Return the [x, y] coordinate for the center point of the cell that contains the specified text.  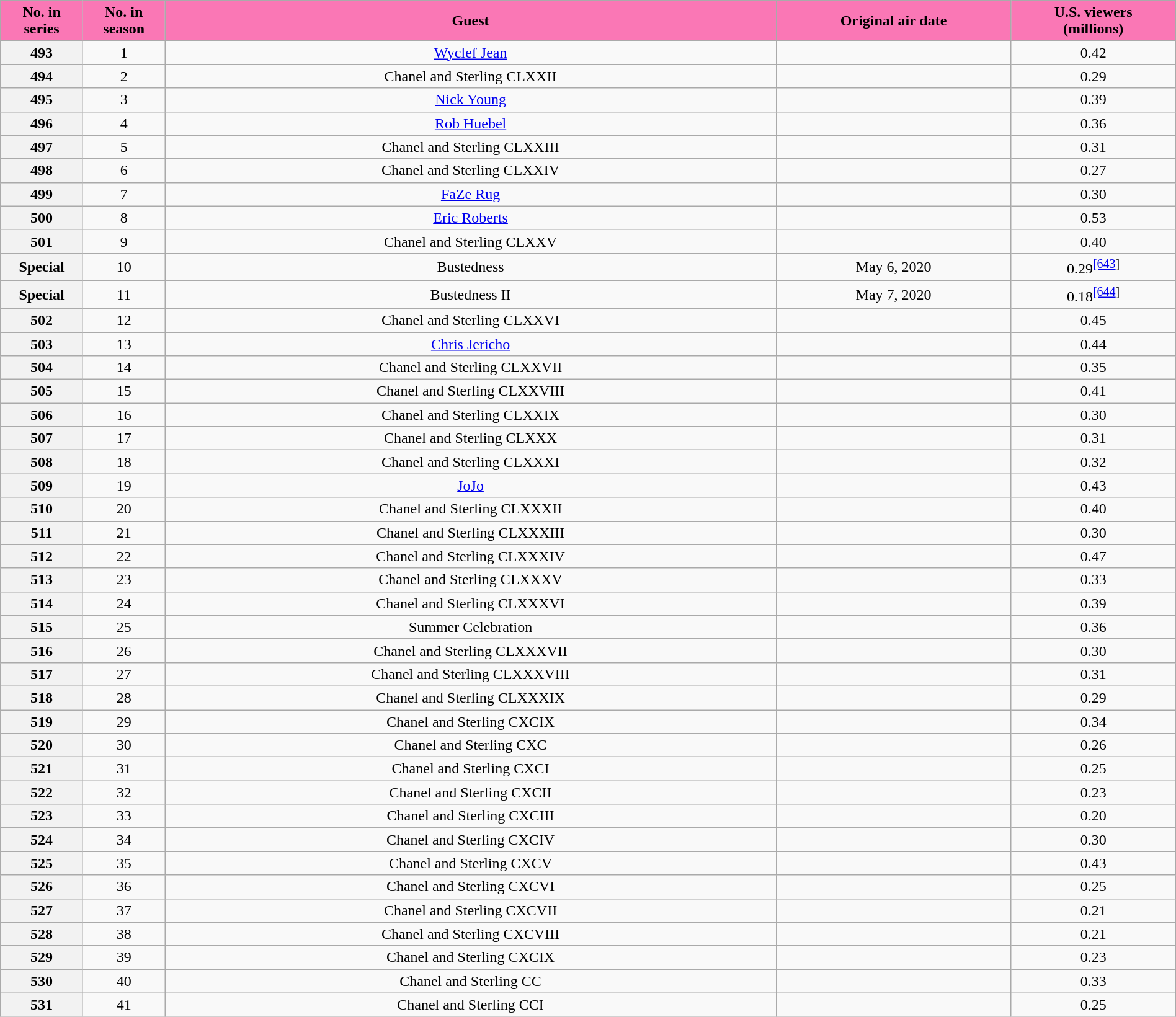
2 [124, 76]
509 [42, 486]
19 [124, 486]
37 [124, 910]
526 [42, 887]
24 [124, 603]
506 [42, 415]
513 [42, 580]
514 [42, 603]
Chanel and Sterling CXCVIII [470, 934]
518 [42, 698]
7 [124, 194]
520 [42, 745]
Chanel and Sterling CLXXXIII [470, 533]
13 [124, 344]
499 [42, 194]
Chanel and Sterling CXCI [470, 769]
Chanel and Sterling CC [470, 981]
Chanel and Sterling CXCVII [470, 910]
524 [42, 840]
Nick Young [470, 100]
497 [42, 147]
29 [124, 722]
May 6, 2020 [893, 267]
14 [124, 368]
8 [124, 218]
Chanel and Sterling CLXXXIX [470, 698]
508 [42, 462]
36 [124, 887]
0.29[643] [1093, 267]
0.35 [1093, 368]
507 [42, 438]
Chanel and Sterling CLXXIX [470, 415]
511 [42, 533]
493 [42, 53]
Chanel and Sterling CXCII [470, 793]
No. inseries [42, 21]
FaZe Rug [470, 194]
23 [124, 580]
0.18[644] [1093, 295]
May 7, 2020 [893, 295]
31 [124, 769]
Original air date [893, 21]
21 [124, 533]
0.53 [1093, 218]
25 [124, 627]
Bustedness II [470, 295]
26 [124, 651]
Chanel and Sterling CLXXV [470, 241]
515 [42, 627]
0.26 [1093, 745]
10 [124, 267]
516 [42, 651]
Summer Celebration [470, 627]
11 [124, 295]
Chanel and Sterling CXCIII [470, 816]
3 [124, 100]
39 [124, 957]
28 [124, 698]
22 [124, 556]
12 [124, 320]
1 [124, 53]
498 [42, 171]
Chanel and Sterling CLXXIII [470, 147]
Chanel and Sterling CLXXXIV [470, 556]
501 [42, 241]
Chanel and Sterling CLXXVII [470, 368]
Chanel and Sterling CLXXXI [470, 462]
0.45 [1093, 320]
Guest [470, 21]
Chanel and Sterling CCI [470, 1005]
0.34 [1093, 722]
27 [124, 674]
Chanel and Sterling CLXXXV [470, 580]
Chanel and Sterling CXCV [470, 863]
502 [42, 320]
Chanel and Sterling CLXXXII [470, 509]
504 [42, 368]
4 [124, 123]
0.32 [1093, 462]
528 [42, 934]
Chanel and Sterling CLXXXVI [470, 603]
Eric Roberts [470, 218]
512 [42, 556]
Chanel and Sterling CXCVI [470, 887]
9 [124, 241]
18 [124, 462]
Bustedness [470, 267]
0.41 [1093, 391]
0.42 [1093, 53]
JoJo [470, 486]
505 [42, 391]
Chanel and Sterling CLXXVIII [470, 391]
496 [42, 123]
Wyclef Jean [470, 53]
Chanel and Sterling CLXXIV [470, 171]
6 [124, 171]
0.27 [1093, 171]
503 [42, 344]
530 [42, 981]
Chanel and Sterling CLXXXVII [470, 651]
Chanel and Sterling CLXXX [470, 438]
495 [42, 100]
No. inseason [124, 21]
20 [124, 509]
5 [124, 147]
Chris Jericho [470, 344]
500 [42, 218]
517 [42, 674]
521 [42, 769]
38 [124, 934]
510 [42, 509]
15 [124, 391]
0.44 [1093, 344]
Chanel and Sterling CLXXII [470, 76]
30 [124, 745]
0.47 [1093, 556]
523 [42, 816]
527 [42, 910]
35 [124, 863]
40 [124, 981]
522 [42, 793]
525 [42, 863]
32 [124, 793]
Chanel and Sterling CLXXVI [470, 320]
U.S. viewers(millions) [1093, 21]
Rob Huebel [470, 123]
Chanel and Sterling CLXXXVIII [470, 674]
531 [42, 1005]
33 [124, 816]
Chanel and Sterling CXC [470, 745]
17 [124, 438]
519 [42, 722]
0.20 [1093, 816]
Chanel and Sterling CXCIV [470, 840]
16 [124, 415]
34 [124, 840]
41 [124, 1005]
529 [42, 957]
494 [42, 76]
